From the cell containing the given text, extract its center point as (X, Y) coordinate. 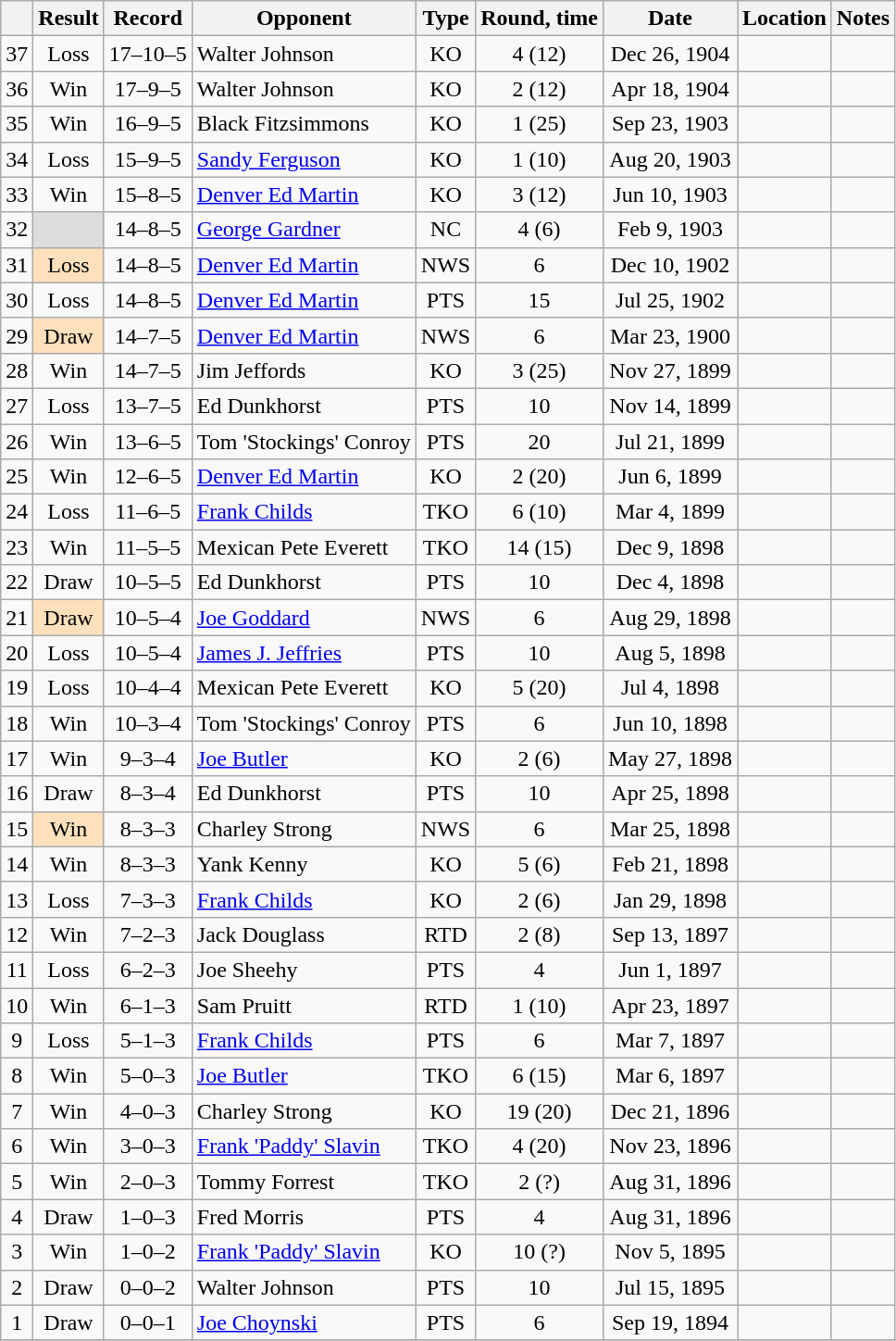
23 (17, 547)
12–6–5 (148, 477)
May 27, 1898 (670, 758)
Fred Morris (304, 1217)
25 (17, 477)
Feb 9, 1903 (670, 230)
13–7–5 (148, 406)
4 (12) (540, 54)
Dec 9, 1898 (670, 547)
6 (10) (540, 512)
George Gardner (304, 230)
1–0–2 (148, 1252)
Dec 4, 1898 (670, 583)
19 (20) (540, 1111)
15–8–5 (148, 194)
Jun 6, 1899 (670, 477)
33 (17, 194)
Mar 6, 1897 (670, 1076)
5 (20) (540, 688)
2 (20) (540, 477)
11–5–5 (148, 547)
2–0–3 (148, 1182)
5 (6) (540, 864)
10–3–4 (148, 723)
17–10–5 (148, 54)
4–0–3 (148, 1111)
18 (17, 723)
Jun 10, 1898 (670, 723)
Round, time (540, 19)
1 (17, 1322)
16–9–5 (148, 124)
11–6–5 (148, 512)
0–0–2 (148, 1287)
19 (17, 688)
16 (17, 794)
Sam Pruitt (304, 1005)
7 (17, 1111)
Mar 25, 1898 (670, 829)
13–6–5 (148, 442)
22 (17, 583)
Sep 13, 1897 (670, 934)
Dec 10, 1902 (670, 265)
6–1–3 (148, 1005)
Nov 23, 1896 (670, 1147)
Mar 4, 1899 (670, 512)
5 (17, 1182)
26 (17, 442)
3 (17, 1252)
24 (17, 512)
2 (17, 1287)
3–0–3 (148, 1147)
Joe Sheehy (304, 970)
21 (17, 618)
14 (17, 864)
Dec 26, 1904 (670, 54)
30 (17, 300)
Dec 21, 1896 (670, 1111)
10–4–4 (148, 688)
Type (445, 19)
13 (17, 899)
2 (8) (540, 934)
28 (17, 370)
Notes (863, 19)
Sandy Ferguson (304, 159)
James J. Jeffries (304, 653)
Joe Choynski (304, 1322)
Opponent (304, 19)
8–3–4 (148, 794)
9–3–4 (148, 758)
2 (?) (540, 1182)
Jul 25, 1902 (670, 300)
1–0–3 (148, 1217)
3 (12) (540, 194)
Jack Douglass (304, 934)
4 (20) (540, 1147)
29 (17, 335)
15–9–5 (148, 159)
36 (17, 89)
14 (15) (540, 547)
7–2–3 (148, 934)
7–3–3 (148, 899)
6 (15) (540, 1076)
Jul 4, 1898 (670, 688)
11 (17, 970)
Record (148, 19)
10 (?) (540, 1252)
Aug 5, 1898 (670, 653)
10–5–5 (148, 583)
Apr 25, 1898 (670, 794)
8 (17, 1076)
35 (17, 124)
Feb 21, 1898 (670, 864)
Nov 5, 1895 (670, 1252)
32 (17, 230)
Date (670, 19)
Jul 15, 1895 (670, 1287)
5–0–3 (148, 1076)
Jun 1, 1897 (670, 970)
Apr 23, 1897 (670, 1005)
0–0–1 (148, 1322)
Aug 29, 1898 (670, 618)
Tommy Forrest (304, 1182)
Sep 19, 1894 (670, 1322)
Mar 23, 1900 (670, 335)
Sep 23, 1903 (670, 124)
1 (25) (540, 124)
34 (17, 159)
Joe Goddard (304, 618)
Nov 27, 1899 (670, 370)
3 (25) (540, 370)
17 (17, 758)
17–9–5 (148, 89)
4 (6) (540, 230)
31 (17, 265)
Aug 20, 1903 (670, 159)
27 (17, 406)
Jan 29, 1898 (670, 899)
Result (68, 19)
5–1–3 (148, 1041)
Apr 18, 1904 (670, 89)
Jim Jeffords (304, 370)
37 (17, 54)
NC (445, 230)
Mar 7, 1897 (670, 1041)
9 (17, 1041)
Yank Kenny (304, 864)
12 (17, 934)
2 (12) (540, 89)
Jun 10, 1903 (670, 194)
Jul 21, 1899 (670, 442)
Black Fitzsimmons (304, 124)
6–2–3 (148, 970)
Nov 14, 1899 (670, 406)
Location (785, 19)
